Extract the (X, Y) coordinate from the center of the cell holding the provided text.  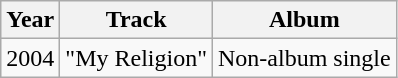
Non-album single (304, 58)
Album (304, 20)
2004 (30, 58)
"My Religion" (136, 58)
Track (136, 20)
Year (30, 20)
